Return (x, y) of the center of cell containing provided text 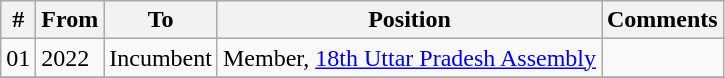
01 (18, 58)
Member, 18th Uttar Pradesh Assembly (409, 58)
Position (409, 20)
Incumbent (161, 58)
# (18, 20)
To (161, 20)
Comments (663, 20)
2022 (70, 58)
From (70, 20)
